Identify which cell holds the provided text, then report its [x, y] central coordinate. 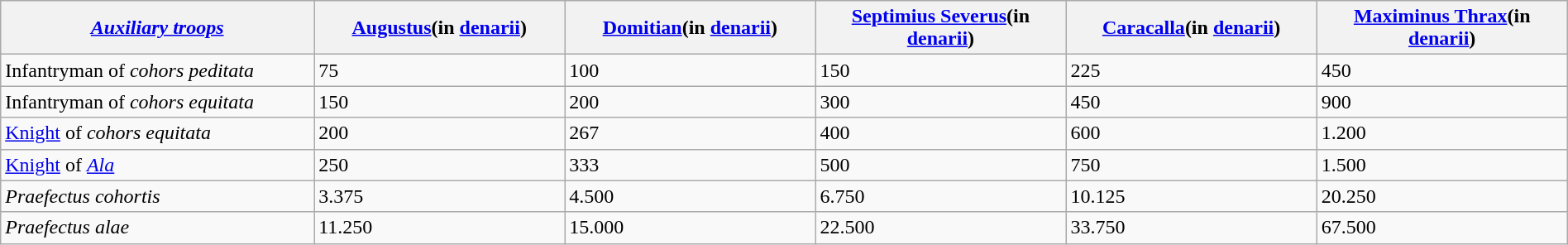
600 [1191, 133]
Knight of Ala [157, 165]
Caracalla(in denarii) [1191, 28]
300 [941, 102]
33.750 [1191, 228]
4.500 [690, 196]
75 [440, 70]
750 [1191, 165]
225 [1191, 70]
Augustus(in denarii) [440, 28]
Praefectus alae [157, 228]
6.750 [941, 196]
500 [941, 165]
22.500 [941, 228]
20.250 [1442, 196]
Septimius Severus(in denarii) [941, 28]
900 [1442, 102]
Praefectus cohortis [157, 196]
100 [690, 70]
Maximinus Thrax(in denarii) [1442, 28]
11.250 [440, 228]
250 [440, 165]
10.125 [1191, 196]
400 [941, 133]
Infantryman of cohors peditata [157, 70]
Infantryman of cohors equitata [157, 102]
3.375 [440, 196]
Knight of cohors equitata [157, 133]
1.200 [1442, 133]
267 [690, 133]
1.500 [1442, 165]
Domitian(in denarii) [690, 28]
333 [690, 165]
Auxiliary troops [157, 28]
67.500 [1442, 228]
15.000 [690, 228]
